Return (x, y) of the center of cell containing provided text 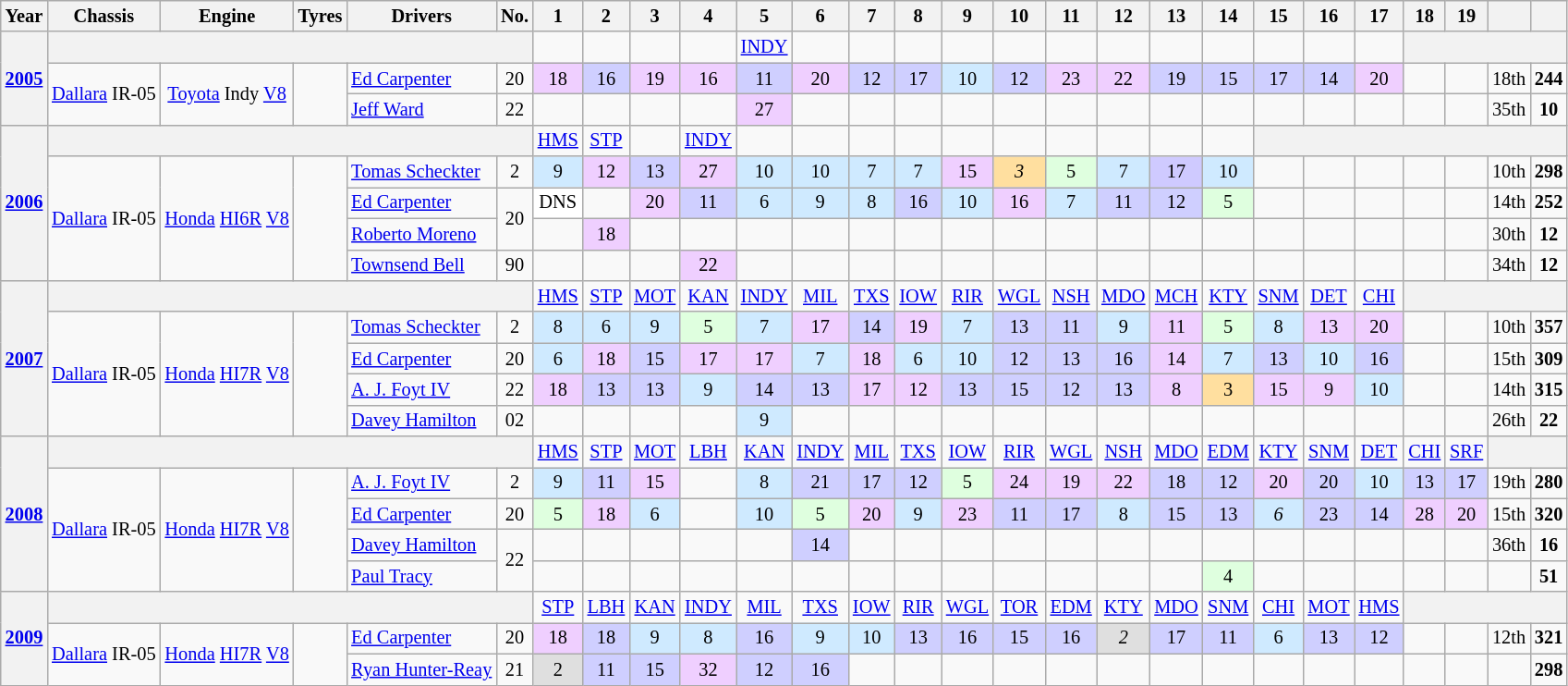
Paul Tracy (421, 576)
19th (1509, 483)
Tyres (321, 16)
51 (1549, 576)
26th (1509, 421)
28 (1425, 514)
30th (1509, 234)
36th (1509, 545)
Year (24, 16)
Honda HI6R V8 (227, 218)
357 (1549, 327)
2005 (24, 78)
34th (1509, 265)
TOR (1019, 607)
32 (708, 669)
Roberto Moreno (421, 234)
24 (1019, 483)
2006 (24, 202)
12th (1509, 638)
Drivers (421, 16)
Ryan Hunter-Reay (421, 669)
2008 (24, 514)
Engine (227, 16)
1 (558, 16)
Toyota Indy V8 (227, 94)
02 (515, 421)
280 (1549, 483)
320 (1549, 514)
Townsend Bell (421, 265)
2009 (24, 638)
35th (1509, 109)
90 (515, 265)
315 (1549, 389)
Chassis (103, 16)
244 (1549, 79)
18th (1509, 79)
309 (1549, 359)
321 (1549, 638)
MCH (1175, 296)
252 (1549, 202)
Jeff Ward (421, 109)
SRF (1466, 452)
2007 (24, 358)
No. (515, 16)
DNS (558, 202)
